For the text-containing cell, return its midpoint in [x, y] coordinate format. 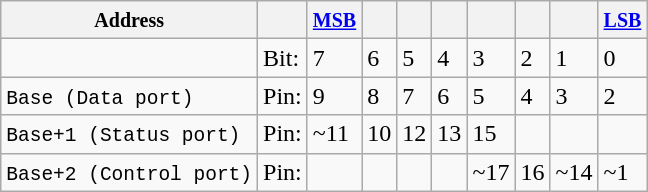
15 [491, 134]
~1 [622, 172]
10 [380, 134]
~11 [334, 134]
16 [532, 172]
Address [130, 20]
9 [334, 96]
8 [380, 96]
12 [414, 134]
1 [574, 58]
LSB [622, 20]
Base (Data port) [130, 96]
~14 [574, 172]
Base+1 (Status port) [130, 134]
Bit: [283, 58]
Base+2 (Control port) [130, 172]
0 [622, 58]
~17 [491, 172]
13 [450, 134]
MSB [334, 20]
